Pinpoint the cell where the given text exists, returning its (X, Y) midpoint coordinate. 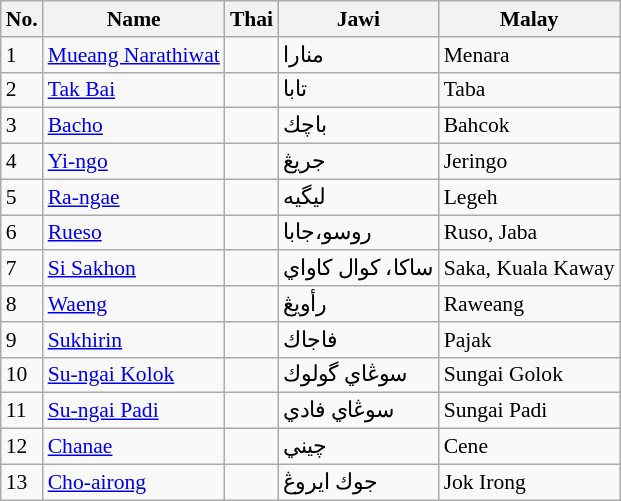
2 (22, 90)
تابا (358, 90)
Jok Irong (530, 482)
13 (22, 482)
Rueso (134, 233)
11 (22, 411)
سوڠاي فادي (358, 411)
ساكا، كوال كاواي (358, 269)
Si Sakhon (134, 269)
Chanae (134, 447)
Waeng (134, 304)
فاجاك (358, 340)
No. (22, 19)
5 (22, 197)
Sungai Golok (530, 375)
Bahcok (530, 126)
جوك ايروڠ (358, 482)
7 (22, 269)
Raweang (530, 304)
Jawi (358, 19)
Thai (252, 19)
چيني (358, 447)
جريڠ (358, 162)
Saka, Kuala Kaway (530, 269)
Name (134, 19)
Yi-ngo (134, 162)
Su-ngai Kolok (134, 375)
Sukhirin (134, 340)
Menara (530, 55)
روسو،جابا (358, 233)
Bacho (134, 126)
Su-ngai Padi (134, 411)
Taba (530, 90)
Sungai Padi (530, 411)
Legeh (530, 197)
8 (22, 304)
Mueang Narathiwat (134, 55)
Ra-ngae (134, 197)
10 (22, 375)
Pajak (530, 340)
4 (22, 162)
6 (22, 233)
رأويڠ (358, 304)
Ruso, Jaba (530, 233)
منارا (358, 55)
Jeringo (530, 162)
Cene (530, 447)
سوڠاي گولوك (358, 375)
1 (22, 55)
3 (22, 126)
Tak Bai (134, 90)
Cho-airong (134, 482)
ليگيه (358, 197)
12 (22, 447)
Malay (530, 19)
9 (22, 340)
باچك (358, 126)
